Detect which cell encompasses the target text, then output its (x, y) center coordinate. 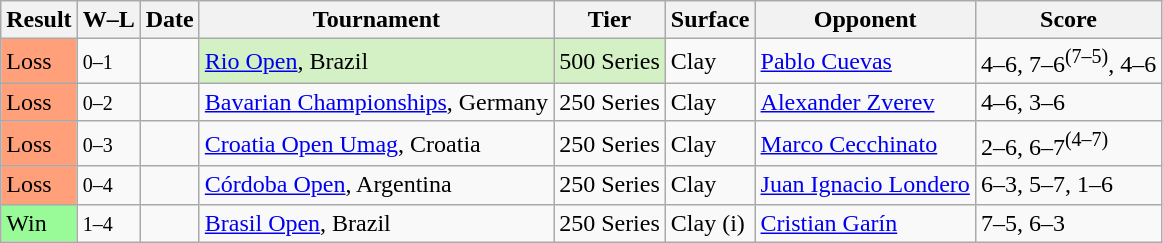
Croatia Open Umag, Croatia (376, 144)
Marco Cecchinato (865, 144)
4–6, 7–6(7–5), 4–6 (1068, 62)
0–4 (108, 185)
Win (39, 223)
Juan Ignacio Londero (865, 185)
W–L (108, 20)
0–2 (108, 102)
Cristian Garín (865, 223)
Date (170, 20)
0–3 (108, 144)
Score (1068, 20)
7–5, 6–3 (1068, 223)
Opponent (865, 20)
Córdoba Open, Argentina (376, 185)
1–4 (108, 223)
6–3, 5–7, 1–6 (1068, 185)
Rio Open, Brazil (376, 62)
Tournament (376, 20)
2–6, 6–7(4–7) (1068, 144)
Clay (i) (710, 223)
Surface (710, 20)
0–1 (108, 62)
Bavarian Championships, Germany (376, 102)
Pablo Cuevas (865, 62)
500 Series (610, 62)
4–6, 3–6 (1068, 102)
Result (39, 20)
Tier (610, 20)
Alexander Zverev (865, 102)
Brasil Open, Brazil (376, 223)
